Provide the (x, y) coordinate of the cell's center where the given text is located.  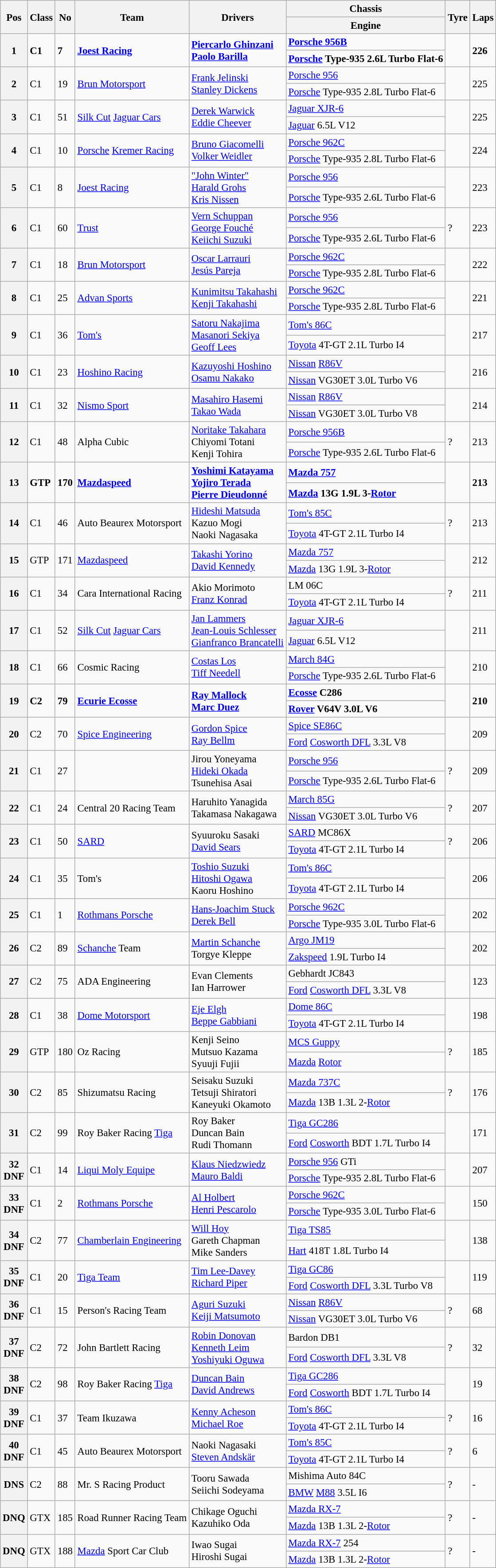
221 (483, 298)
Haruhito Yanagida Takamasa Nakagawa (238, 808)
46 (65, 524)
Al Holbert Henri Pescarolo (238, 1203)
Seisaku Suzuki Tetsuji Shiratori Kaneyuki Okamoto (238, 1093)
Yoshimi Katayama Yojiro Terada Pierre Dieudonné (238, 483)
180 (65, 1052)
Jirou Yoneyama Hideki Okada Tsunehisa Asai (238, 771)
Engine (366, 26)
Alpha Cubic (132, 442)
36 (65, 335)
70 (65, 734)
Person's Racing Team (132, 1310)
Iwao Sugai Hiroshi Sugai (238, 1551)
52 (65, 631)
Syuuroku Sasaki David Sears (238, 842)
98 (65, 1385)
99 (65, 1133)
9 (14, 335)
32DNF (14, 1170)
Rover V64V 3.0L V6 (366, 709)
Bruno Giacomelli Volker Weidler (238, 151)
222 (483, 265)
Vern Schuppan George Fouché Keiichi Suzuki (238, 228)
Tyre (457, 17)
Mr. S Racing Product (132, 1484)
MCS Guppy (366, 1042)
60 (65, 228)
Team (132, 17)
75 (65, 982)
Mazda RX-7 254 (366, 1543)
No (65, 17)
Hideshi Matsuda Kazuo Mogi Naoki Nagasaka (238, 524)
SARD (132, 842)
45 (65, 1451)
Mazda 737C (366, 1083)
Tim Lee-Davey Richard Piper (238, 1277)
37DNF (14, 1347)
Bardon DB1 (366, 1337)
Porsche 956 GTi (366, 1162)
38DNF (14, 1385)
119 (483, 1277)
Nismo Sport (132, 405)
Jan Lammers Jean-Louis Schlesser Gianfranco Brancatelli (238, 631)
Piercarlo Ghinzani Paolo Barilla (238, 50)
Tiga Team (132, 1277)
5 (14, 187)
Cosmic Racing (132, 667)
Toshio Suzuki Hitoshi Ogawa Kaoru Hoshino (238, 878)
72 (65, 1347)
DNS (14, 1484)
170 (65, 483)
Martin Schanche Torgye Kleppe (238, 948)
Mazda Rotor (366, 1062)
Tiga GC86 (366, 1269)
138 (483, 1240)
BMW M88 3.5L I6 (366, 1493)
38 (65, 1015)
12 (14, 442)
Central 20 Racing Team (132, 808)
39DNF (14, 1417)
3 (14, 117)
Drivers (238, 17)
Porsche Kremer Racing (132, 151)
Derek Warwick Eddie Cheever (238, 117)
Kunimitsu Takahashi Kenji Takahashi (238, 298)
Noritake Takahara Chiyomi Totani Kenji Tohira (238, 442)
Tooru Sawada Seiichi Sodeyama (238, 1484)
Gordon Spice Ray Bellm (238, 734)
Kazuyoshi Hoshino Osamu Nakako (238, 372)
Ray Mallock Marc Duez (238, 701)
85 (65, 1093)
34DNF (14, 1240)
214 (483, 405)
88 (65, 1484)
Dome 86C (366, 1007)
Oz Racing (132, 1052)
Takashi Yorino David Kennedy (238, 560)
11 (14, 405)
77 (65, 1240)
Ecurie Ecosse (132, 701)
176 (483, 1093)
March 85G (366, 800)
68 (483, 1310)
Evan Clements Ian Harrower (238, 982)
Costas Los Tiff Needell (238, 667)
Duncan Bain David Andrews (238, 1385)
Nissan VG30ET 3.0L Turbo V8 (366, 414)
Chikage Oguchi Kazuhiko Oda (238, 1518)
226 (483, 50)
March 84G (366, 659)
48 (65, 442)
28 (14, 1015)
Ford Cosworth DFL 3.3L Turbo V8 (366, 1285)
79 (65, 701)
Class (42, 17)
150 (483, 1203)
Chassis (366, 9)
John Bartlett Racing (132, 1347)
Mazda Sport Car Club (132, 1551)
66 (65, 667)
31 (14, 1133)
40DNF (14, 1451)
35 (65, 878)
Chamberlain Engineering (132, 1240)
21 (14, 771)
51 (65, 117)
198 (483, 1015)
Satoru Nakajima Masanori Sekiya Geoff Lees (238, 335)
Cara International Racing (132, 594)
Pos (14, 17)
Kenji Seino Mutsuo Kazama Syuuji Fujii (238, 1052)
Spice SE86C (366, 726)
17 (14, 631)
Akio Morimoto Franz Konrad (238, 594)
224 (483, 151)
35DNF (14, 1277)
Liqui Moly Equipe (132, 1170)
33DNF (14, 1203)
217 (483, 335)
Trust (132, 228)
Masahiro Hasemi Takao Wada (238, 405)
Advan Sports (132, 298)
29 (14, 1052)
Mishima Auto 84C (366, 1476)
"John Winter" Harald Grohs Kris Nissen (238, 187)
22 (14, 808)
37 (65, 1417)
34 (65, 594)
Schanche Team (132, 948)
Ecosse C286 (366, 692)
Will Hoy Gareth Chapman Mike Sanders (238, 1240)
Roy Baker Duncan Bain Rudi Thomann (238, 1133)
Dome Motorsport (132, 1015)
Mazda RX-7 (366, 1509)
LM 06C (366, 585)
Hoshino Racing (132, 372)
36DNF (14, 1310)
SARD MC86X (366, 833)
212 (483, 560)
Kenny Acheson Michael Roe (238, 1417)
Robin Donovan Kenneth Leim Yoshiyuki Oguwa (238, 1347)
216 (483, 372)
26 (14, 948)
Argo JM19 (366, 940)
30 (14, 1093)
Road Runner Racing Team (132, 1518)
4 (14, 151)
Klaus Niedzwiedz Mauro Baldi (238, 1170)
Aguri Suzuki Keiji Matsumoto (238, 1310)
ADA Engineering (132, 982)
Naoki Nagasaki Steven Andskär (238, 1451)
89 (65, 948)
123 (483, 982)
Shizumatsu Racing (132, 1093)
Eje Elgh Beppe Gabbiani (238, 1015)
50 (65, 842)
Frank Jelinski Stanley Dickens (238, 83)
13 (14, 483)
Oscar Larrauri Jesús Pareja (238, 265)
Gebhardt JC843 (366, 974)
Hans-Joachim Stuck Derek Bell (238, 915)
Zakspeed 1.9L Turbo I4 (366, 957)
Hart 418T 1.8L Turbo I4 (366, 1250)
188 (65, 1551)
Tiga TS85 (366, 1230)
Spice Engineering (132, 734)
Team Ikuzawa (132, 1417)
Laps (483, 17)
